Capture the cell that displays the provided text and extract its [X, Y] central coordinate. 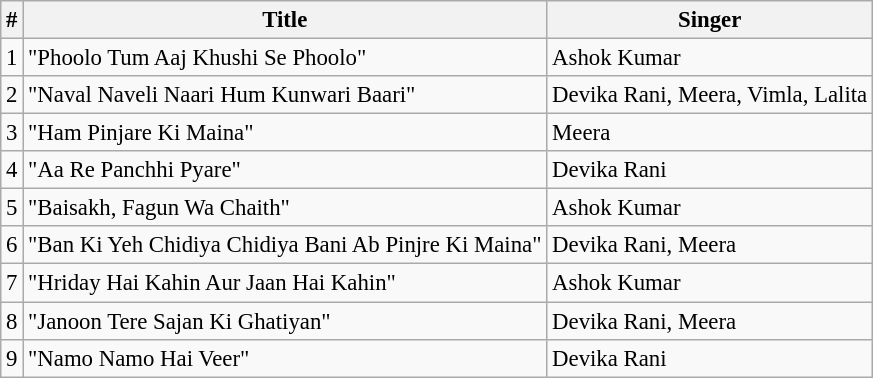
7 [12, 283]
3 [12, 133]
"Ban Ki Yeh Chidiya Chidiya Bani Ab Pinjre Ki Maina" [285, 245]
"Naval Naveli Naari Hum Kunwari Baari" [285, 95]
Devika Rani, Meera, Vimla, Lalita [710, 95]
"Ham Pinjare Ki Maina" [285, 133]
2 [12, 95]
"Aa Re Panchhi Pyare" [285, 170]
4 [12, 170]
9 [12, 358]
1 [12, 58]
Meera [710, 133]
"Hriday Hai Kahin Aur Jaan Hai Kahin" [285, 283]
"Janoon Tere Sajan Ki Ghatiyan" [285, 321]
5 [12, 208]
"Baisakh, Fagun Wa Chaith" [285, 208]
8 [12, 321]
# [12, 20]
6 [12, 245]
"Namo Namo Hai Veer" [285, 358]
Singer [710, 20]
Title [285, 20]
"Phoolo Tum Aaj Khushi Se Phoolo" [285, 58]
